For the text-containing cell, return its midpoint in [X, Y] coordinate format. 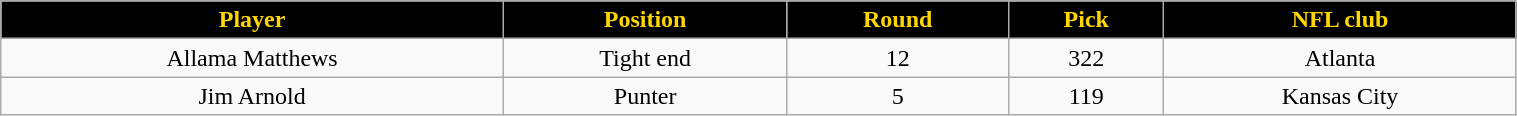
Jim Arnold [252, 96]
Player [252, 20]
Tight end [645, 58]
119 [1086, 96]
Allama Matthews [252, 58]
Position [645, 20]
12 [898, 58]
Atlanta [1340, 58]
Round [898, 20]
Kansas City [1340, 96]
NFL club [1340, 20]
5 [898, 96]
Pick [1086, 20]
Punter [645, 96]
322 [1086, 58]
